Find where the given text appears and provide that cell's center as (X, Y) coordinate. 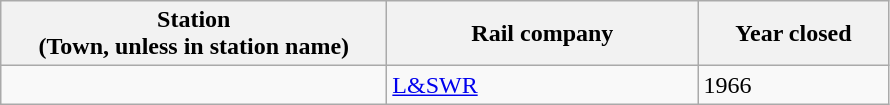
Year closed (794, 34)
Station(Town, unless in station name) (194, 34)
L&SWR (542, 85)
1966 (794, 85)
Rail company (542, 34)
